Extract the [x, y] coordinate from the center of the cell holding the provided text.  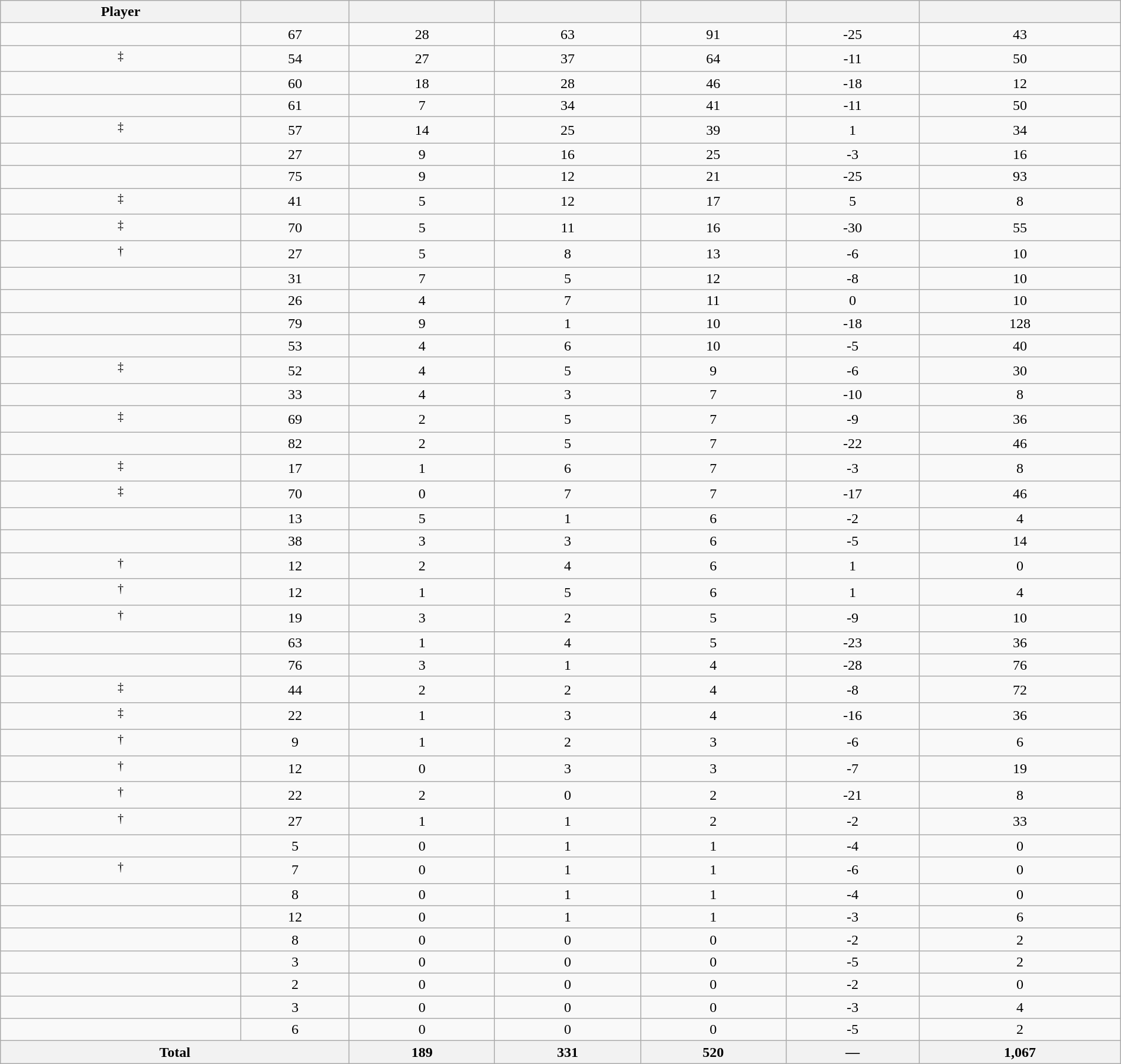
-17 [853, 494]
— [853, 1052]
61 [294, 105]
37 [568, 59]
57 [294, 130]
Total [175, 1052]
21 [713, 177]
-23 [853, 643]
64 [713, 59]
520 [713, 1052]
-10 [853, 395]
82 [294, 443]
69 [294, 420]
26 [294, 301]
52 [294, 370]
-16 [853, 716]
Player [121, 12]
40 [1020, 346]
128 [1020, 323]
55 [1020, 228]
43 [1020, 34]
91 [713, 34]
54 [294, 59]
93 [1020, 177]
38 [294, 541]
18 [422, 83]
79 [294, 323]
67 [294, 34]
-21 [853, 796]
-30 [853, 228]
44 [294, 689]
331 [568, 1052]
189 [422, 1052]
72 [1020, 689]
75 [294, 177]
30 [1020, 370]
-7 [853, 768]
39 [713, 130]
1,067 [1020, 1052]
-22 [853, 443]
-28 [853, 665]
31 [294, 278]
60 [294, 83]
53 [294, 346]
